Output the [X, Y] coordinate of the center of the cell containing the given text.  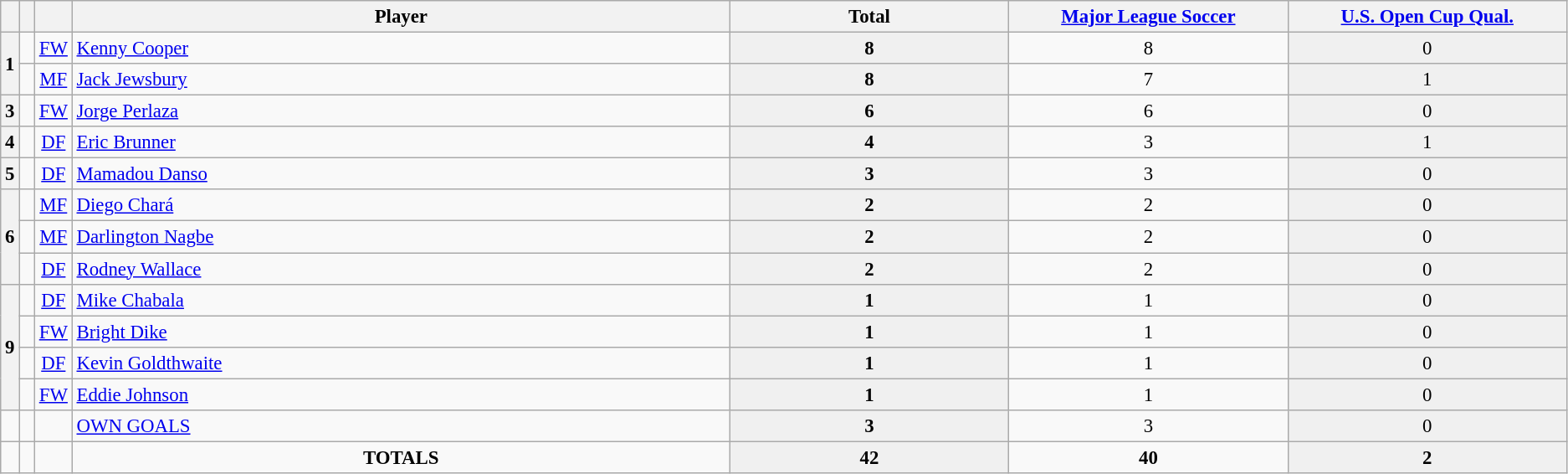
9 [10, 347]
5 [10, 174]
Diego Chará [401, 205]
Mike Chabala [401, 300]
Total [869, 17]
Jorge Perlaza [401, 111]
Bright Dike [401, 332]
OWN GOALS [401, 426]
Kenny Cooper [401, 49]
Mamadou Danso [401, 174]
TOTALS [401, 457]
42 [869, 457]
Eric Brunner [401, 142]
Major League Soccer [1148, 17]
40 [1148, 457]
7 [1148, 80]
U.S. Open Cup Qual. [1427, 17]
Kevin Goldthwaite [401, 363]
Jack Jewsbury [401, 80]
Darlington Nagbe [401, 237]
Player [401, 17]
Rodney Wallace [401, 269]
Eddie Johnson [401, 394]
